Determine the [X, Y] coordinate at the center of the cell enclosing the given text.  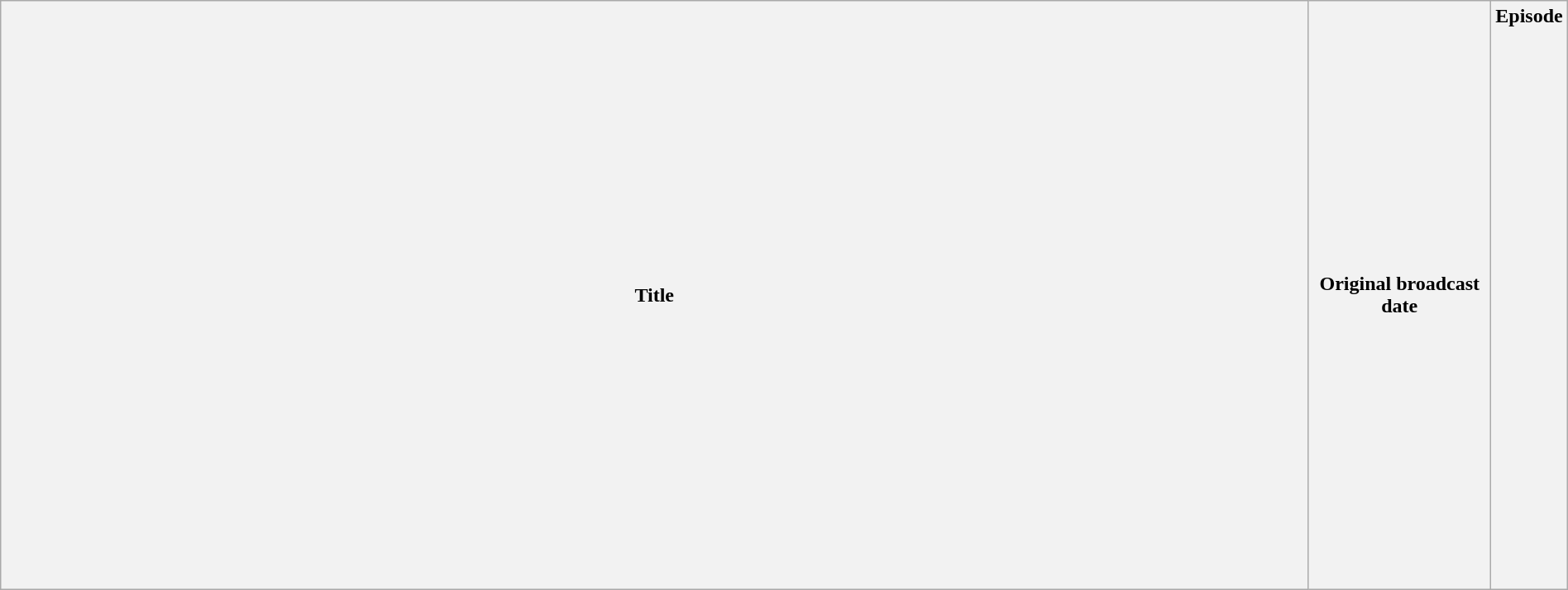
Title [655, 296]
Original broadcast date [1399, 296]
Episode [1529, 296]
